Identify which cell holds the provided text, then report its [x, y] central coordinate. 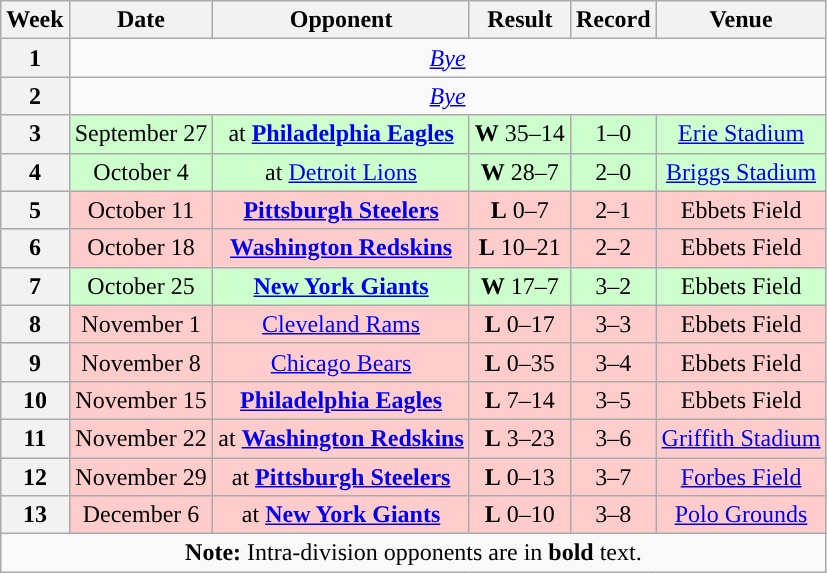
at Detroit Lions [341, 172]
1 [35, 58]
L 0–35 [520, 362]
Date [141, 20]
3–6 [613, 438]
L 7–14 [520, 400]
November 15 [141, 400]
9 [35, 362]
L 0–17 [520, 324]
3–5 [613, 400]
L 0–10 [520, 515]
Cleveland Rams [341, 324]
Week [35, 20]
W 17–7 [520, 286]
October 25 [141, 286]
L 0–7 [520, 210]
October 18 [141, 248]
Briggs Stadium [741, 172]
October 11 [141, 210]
at Washington Redskins [341, 438]
Forbes Field [741, 477]
L 0–13 [520, 477]
L 3–23 [520, 438]
1–0 [613, 134]
8 [35, 324]
November 8 [141, 362]
Polo Grounds [741, 515]
5 [35, 210]
Note: Intra-division opponents are in bold text. [414, 553]
3 [35, 134]
10 [35, 400]
New York Giants [341, 286]
3–4 [613, 362]
October 4 [141, 172]
Record [613, 20]
3–3 [613, 324]
Venue [741, 20]
November 22 [141, 438]
3–8 [613, 515]
Philadelphia Eagles [341, 400]
3–2 [613, 286]
at Pittsburgh Steelers [341, 477]
2 [35, 96]
Washington Redskins [341, 248]
at Philadelphia Eagles [341, 134]
Griffith Stadium [741, 438]
December 6 [141, 515]
W 28–7 [520, 172]
11 [35, 438]
L 10–21 [520, 248]
Opponent [341, 20]
12 [35, 477]
13 [35, 515]
November 1 [141, 324]
Chicago Bears [341, 362]
at New York Giants [341, 515]
September 27 [141, 134]
7 [35, 286]
6 [35, 248]
3–7 [613, 477]
November 29 [141, 477]
4 [35, 172]
2–0 [613, 172]
Erie Stadium [741, 134]
Result [520, 20]
Pittsburgh Steelers [341, 210]
2–2 [613, 248]
2–1 [613, 210]
W 35–14 [520, 134]
